Pinpoint the cell where the given text exists, returning its (x, y) midpoint coordinate. 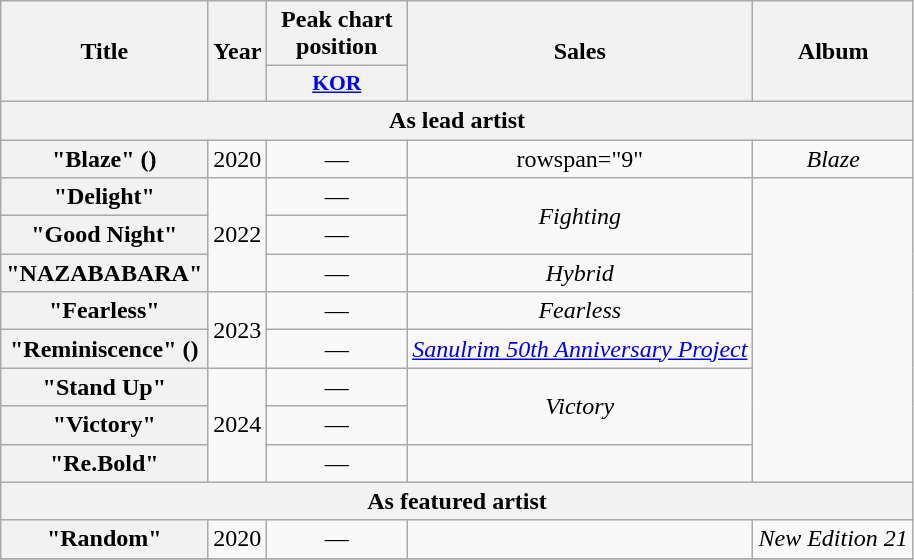
"Victory" (104, 425)
Peak chart position (337, 34)
"Delight" (104, 197)
"Blaze" () (104, 159)
Year (238, 52)
2024 (238, 425)
Blaze (833, 159)
"Random" (104, 539)
As featured artist (458, 501)
"Good Night" (104, 235)
2022 (238, 235)
Sales (580, 52)
Sanulrim 50th Anniversary Project (580, 349)
"Re.Bold" (104, 463)
"Reminiscence" () (104, 349)
"Fearless" (104, 311)
rowspan="9" (580, 159)
Album (833, 52)
"Stand Up" (104, 387)
Title (104, 52)
"NAZABABARA" (104, 273)
KOR (337, 84)
Fearless (580, 311)
As lead artist (458, 120)
Fighting (580, 216)
2023 (238, 330)
Victory (580, 406)
Hybrid (580, 273)
New Edition 21 (833, 539)
